Identify which cell holds the provided text, then report its (X, Y) central coordinate. 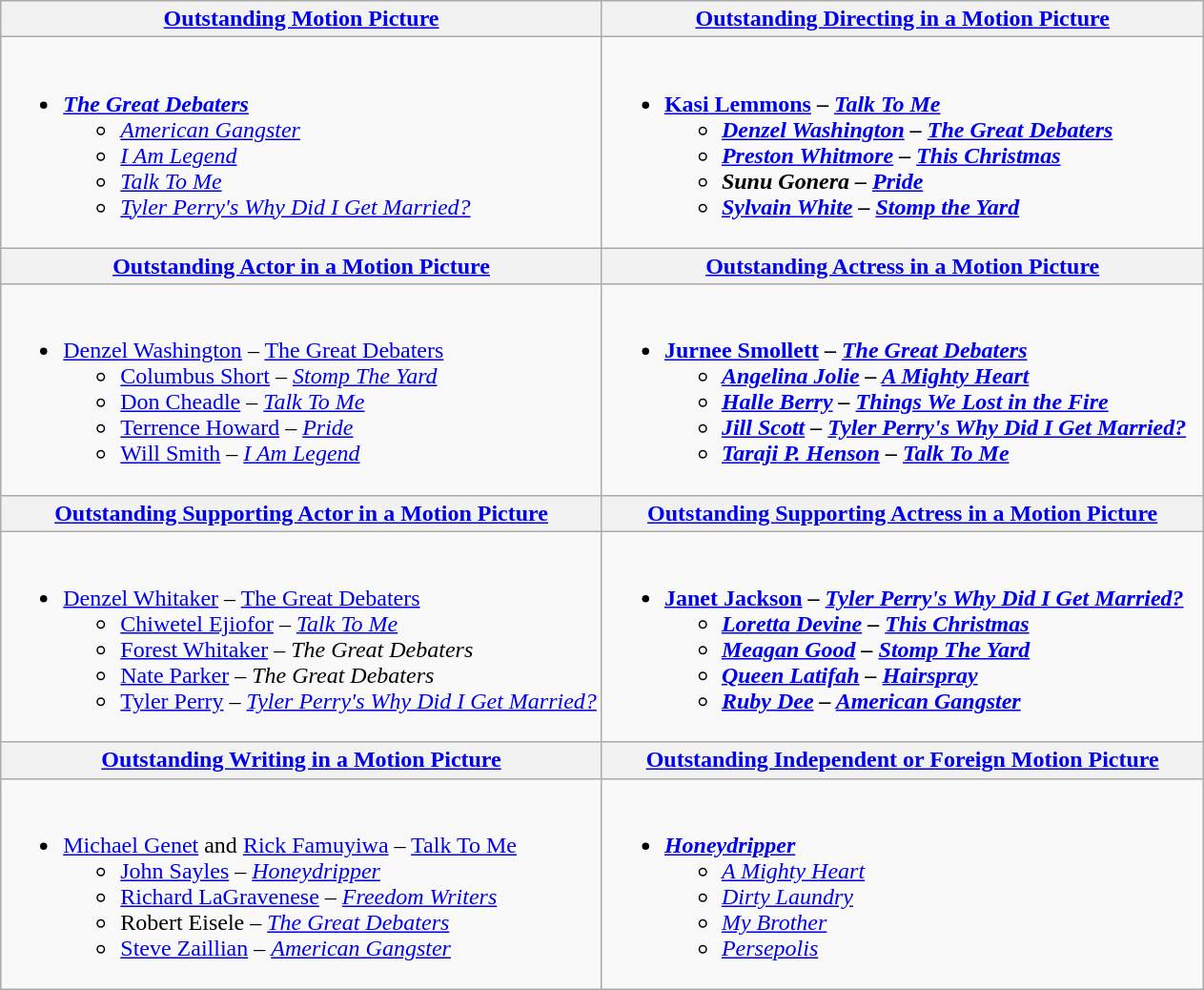
Outstanding Writing in a Motion Picture (301, 760)
Outstanding Independent or Foreign Motion Picture (902, 760)
Outstanding Supporting Actor in a Motion Picture (301, 513)
Outstanding Directing in a Motion Picture (902, 19)
Outstanding Supporting Actress in a Motion Picture (902, 513)
Outstanding Motion Picture (301, 19)
Outstanding Actor in a Motion Picture (301, 266)
HoneydripperA Mighty HeartDirty LaundryMy BrotherPersepolis (902, 883)
The Great DebatersAmerican GangsterI Am LegendTalk To MeTyler Perry's Why Did I Get Married? (301, 143)
Kasi Lemmons – Talk To MeDenzel Washington – The Great DebatersPreston Whitmore – This ChristmasSunu Gonera – PrideSylvain White – Stomp the Yard (902, 143)
Denzel Washington – The Great DebatersColumbus Short – Stomp The YardDon Cheadle – Talk To MeTerrence Howard – PrideWill Smith – I Am Legend (301, 389)
Outstanding Actress in a Motion Picture (902, 266)
